Provide the [X, Y] coordinate of the cell's center where the given text is located.  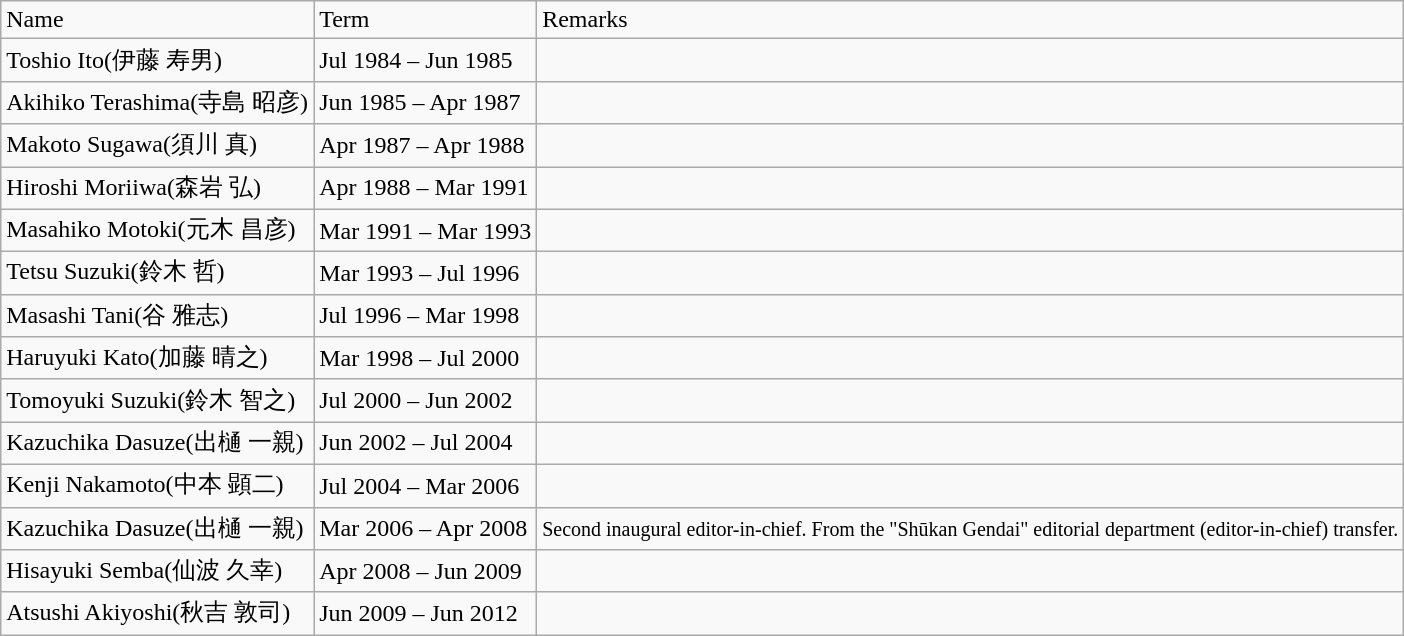
Haruyuki Kato(加藤 晴之) [158, 358]
Makoto Sugawa(須川 真) [158, 146]
Jul 2000 – Jun 2002 [426, 400]
Masashi Tani(谷 雅志) [158, 316]
Jul 1984 – Jun 1985 [426, 60]
Apr 2008 – Jun 2009 [426, 572]
Term [426, 20]
Mar 1993 – Jul 1996 [426, 274]
Jun 2002 – Jul 2004 [426, 444]
Kenji Nakamoto(中本 顕二) [158, 486]
Toshio Ito(伊藤 寿男) [158, 60]
Apr 1987 – Apr 1988 [426, 146]
Mar 2006 – Apr 2008 [426, 528]
Remarks [970, 20]
Mar 1998 – Jul 2000 [426, 358]
Name [158, 20]
Masahiko Motoki(元木 昌彦) [158, 230]
Hisayuki Semba(仙波 久幸) [158, 572]
Jun 1985 – Apr 1987 [426, 102]
Mar 1991 – Mar 1993 [426, 230]
Hiroshi Moriiwa(森岩 弘) [158, 188]
Jul 1996 – Mar 1998 [426, 316]
Jun 2009 – Jun 2012 [426, 614]
Tetsu Suzuki(鈴木 哲) [158, 274]
Jul 2004 – Mar 2006 [426, 486]
Tomoyuki Suzuki(鈴木 智之) [158, 400]
Atsushi Akiyoshi(秋吉 敦司) [158, 614]
Akihiko Terashima(寺島 昭彦) [158, 102]
Second inaugural editor-in-chief. From the "Shūkan Gendai" editorial department (editor-in-chief) transfer. [970, 528]
Apr 1988 – Mar 1991 [426, 188]
